Return the [x, y] coordinate for the center point of the cell that contains the specified text.  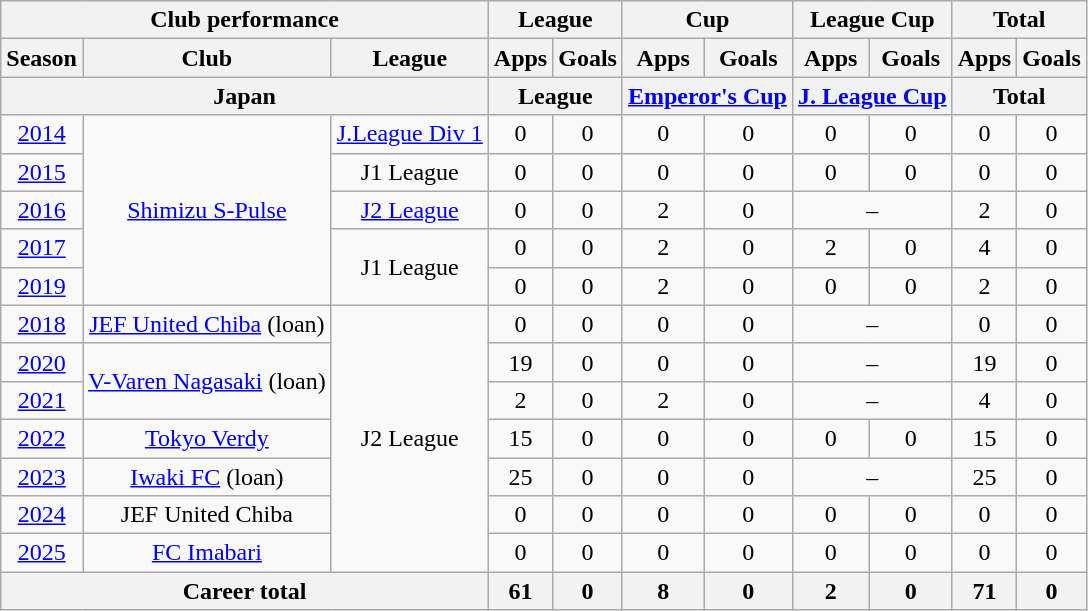
V-Varen Nagasaki (loan) [206, 381]
8 [663, 591]
2019 [42, 286]
FC Imabari [206, 553]
Cup [707, 20]
2015 [42, 172]
League Cup [872, 20]
2014 [42, 134]
2024 [42, 515]
Club performance [245, 20]
61 [520, 591]
2017 [42, 248]
2018 [42, 324]
71 [984, 591]
JEF United Chiba (loan) [206, 324]
Emperor's Cup [707, 96]
J.League Div 1 [410, 134]
2022 [42, 438]
2021 [42, 400]
Club [206, 58]
J. League Cup [872, 96]
JEF United Chiba [206, 515]
2023 [42, 477]
Iwaki FC (loan) [206, 477]
2020 [42, 362]
Tokyo Verdy [206, 438]
2025 [42, 553]
Japan [245, 96]
2016 [42, 210]
Career total [245, 591]
Season [42, 58]
Shimizu S-Pulse [206, 210]
